Provide the [x, y] coordinate of the cell's center where the given text is located.  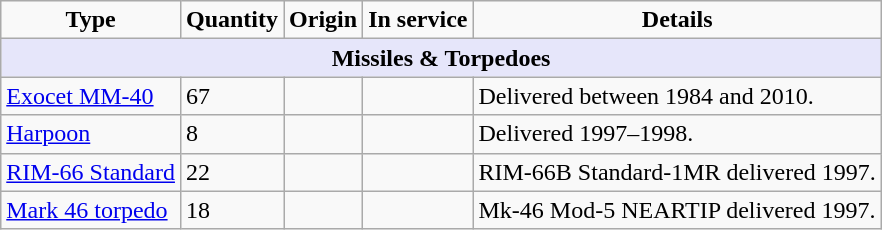
18 [232, 210]
22 [232, 172]
Delivered between 1984 and 2010. [677, 96]
Exocet MM-40 [91, 96]
67 [232, 96]
8 [232, 134]
Mark 46 torpedo [91, 210]
Harpoon [91, 134]
Missiles & Torpedoes [442, 58]
Quantity [232, 20]
Origin [324, 20]
Delivered 1997–1998. [677, 134]
In service [418, 20]
RIM-66 Standard [91, 172]
RIM-66B Standard-1MR delivered 1997. [677, 172]
Type [91, 20]
Mk-46 Mod-5 NEARTIP delivered 1997. [677, 210]
Details [677, 20]
